For the text-containing cell, return its midpoint in [X, Y] coordinate format. 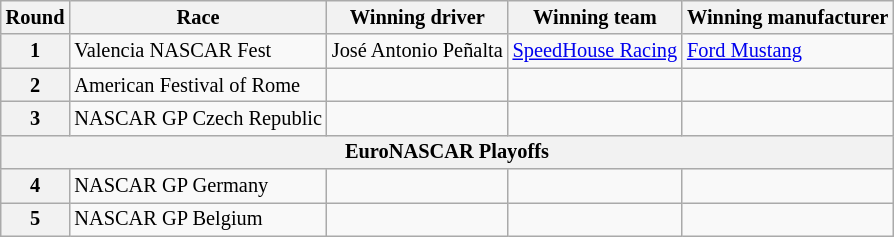
Winning manufacturer [788, 17]
5 [36, 219]
2 [36, 85]
NASCAR GP Germany [198, 186]
Winning team [595, 17]
Round [36, 17]
NASCAR GP Czech Republic [198, 118]
José Antonio Peñalta [418, 51]
American Festival of Rome [198, 85]
1 [36, 51]
Winning driver [418, 17]
SpeedHouse Racing [595, 51]
Valencia NASCAR Fest [198, 51]
4 [36, 186]
NASCAR GP Belgium [198, 219]
3 [36, 118]
Ford Mustang [788, 51]
EuroNASCAR Playoffs [447, 152]
Race [198, 17]
